From the cell containing the given text, extract its center point as [x, y] coordinate. 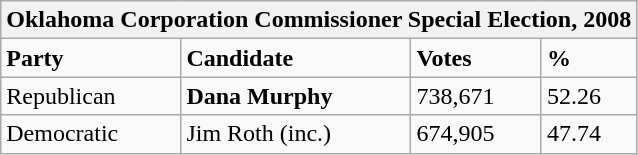
Republican [91, 96]
% [588, 58]
Votes [476, 58]
Candidate [296, 58]
47.74 [588, 134]
Jim Roth (inc.) [296, 134]
674,905 [476, 134]
Oklahoma Corporation Commissioner Special Election, 2008 [319, 20]
Party [91, 58]
Dana Murphy [296, 96]
52.26 [588, 96]
Democratic [91, 134]
738,671 [476, 96]
